Find where the given text appears and provide that cell's center as [X, Y] coordinate. 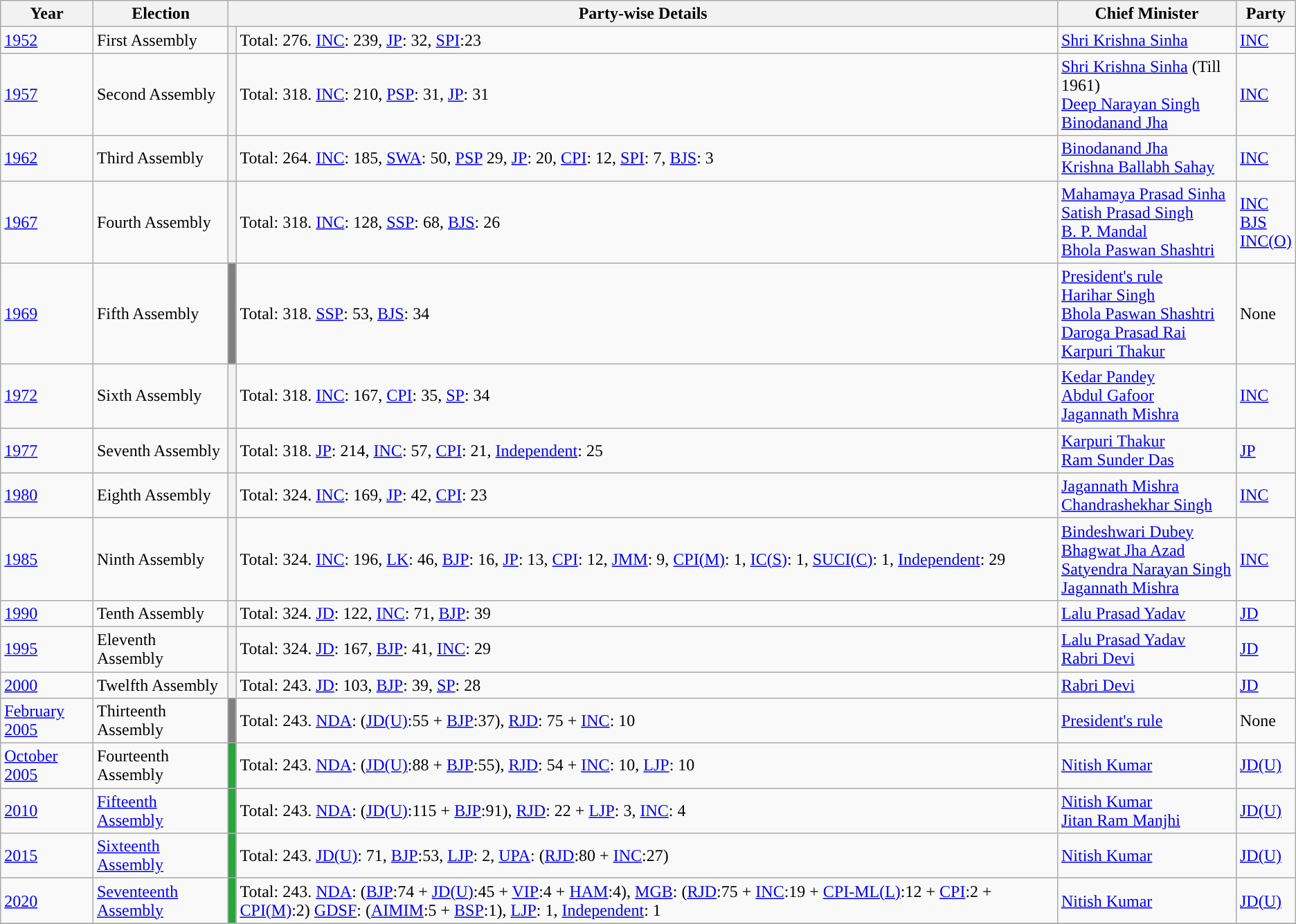
Eighth Assembly [161, 496]
Lalu Prasad Yadav [1146, 613]
Total: 324. INC: 169, JP: 42, CPI: 23 [647, 496]
Total: 318. INC: 210, PSP: 31, JP: 31 [647, 94]
Total: 264. INC: 185, SWA: 50, PSP 29, JP: 20, CPI: 12, SPI: 7, BJS: 3 [647, 158]
1952 [47, 40]
1962 [47, 158]
First Assembly [161, 40]
Party [1266, 14]
JP [1266, 450]
1972 [47, 396]
Twelfth Assembly [161, 685]
1980 [47, 496]
Karpuri Thakur Ram Sunder Das [1146, 450]
1990 [47, 613]
Sixth Assembly [161, 396]
Total: 243. NDA: (JD(U):115 + BJP:91), RJD: 22 + LJP: 3, INC: 4 [647, 811]
1985 [47, 559]
President's rule Harihar Singh Bhola Paswan Shashtri Daroga Prasad Rai Karpuri Thakur [1146, 314]
Tenth Assembly [161, 613]
Jagannath Mishra Chandrashekhar Singh [1146, 496]
Seventeenth Assembly [161, 901]
Second Assembly [161, 94]
2015 [47, 855]
1967 [47, 221]
Fourth Assembly [161, 221]
Total: 324. JD: 122, INC: 71, BJP: 39 [647, 613]
Total: 243. JD(U): 71, BJP:53, LJP: 2, UPA: (RJD:80 + INC:27) [647, 855]
INC BJS INC(O) [1266, 221]
Election [161, 14]
Total: 243. JD: 103, BJP: 39, SP: 28 [647, 685]
October 2005 [47, 766]
Total: 318. INC: 128, SSP: 68, BJS: 26 [647, 221]
February 2005 [47, 721]
Fourteenth Assembly [161, 766]
Total: 324. INC: 196, LK: 46, BJP: 16, JP: 13, CPI: 12, JMM: 9, CPI(M): 1, IC(S): 1, SUCI(C): 1, Independent: 29 [647, 559]
Total: 318. JP: 214, INC: 57, CPI: 21, Independent: 25 [647, 450]
Year [47, 14]
Fifth Assembly [161, 314]
Total: 243. NDA: (JD(U):55 + BJP:37), RJD: 75 + INC: 10 [647, 721]
Fifteenth Assembly [161, 811]
Ninth Assembly [161, 559]
1977 [47, 450]
Seventh Assembly [161, 450]
Binodanand Jha Krishna Ballabh Sahay [1146, 158]
Thirteenth Assembly [161, 721]
Kedar Pandey Abdul Gafoor Jagannath Mishra [1146, 396]
Total: 318. SSP: 53, BJS: 34 [647, 314]
Total: 276. INC: 239, JP: 32, SPI:23 [647, 40]
Eleventh Assembly [161, 649]
Lalu Prasad Yadav Rabri Devi [1146, 649]
Total: 324. JD: 167, BJP: 41, INC: 29 [647, 649]
Shri Krishna Sinha [1146, 40]
1957 [47, 94]
Sixteenth Assembly [161, 855]
Third Assembly [161, 158]
2020 [47, 901]
Total: 318. INC: 167, CPI: 35, SP: 34 [647, 396]
Total: 243. NDA: (JD(U):88 + BJP:55), RJD: 54 + INC: 10, LJP: 10 [647, 766]
2000 [47, 685]
1995 [47, 649]
1969 [47, 314]
Nitish Kumar Jitan Ram Manjhi [1146, 811]
Mahamaya Prasad Sinha Satish Prasad Singh B. P. Mandal Bhola Paswan Shashtri [1146, 221]
2010 [47, 811]
President's rule [1146, 721]
Bindeshwari Dubey Bhagwat Jha Azad Satyendra Narayan Singh Jagannath Mishra [1146, 559]
Chief Minister [1146, 14]
Party-wise Details [643, 14]
Rabri Devi [1146, 685]
Shri Krishna Sinha (Till 1961) Deep Narayan Singh Binodanand Jha [1146, 94]
